Determine the (X, Y) coordinate at the center of the cell enclosing the given text.  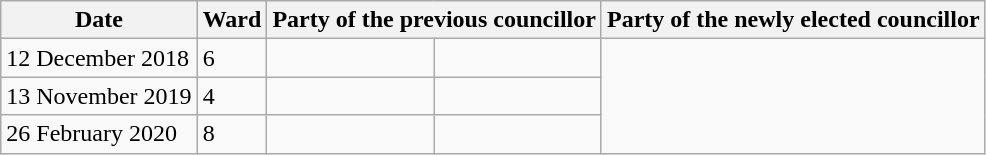
Party of the newly elected councillor (793, 20)
12 December 2018 (99, 58)
8 (232, 134)
Ward (232, 20)
26 February 2020 (99, 134)
13 November 2019 (99, 96)
4 (232, 96)
Party of the previous councillor (434, 20)
6 (232, 58)
Date (99, 20)
